Extract the (x, y) coordinate from the center of the cell holding the provided text.  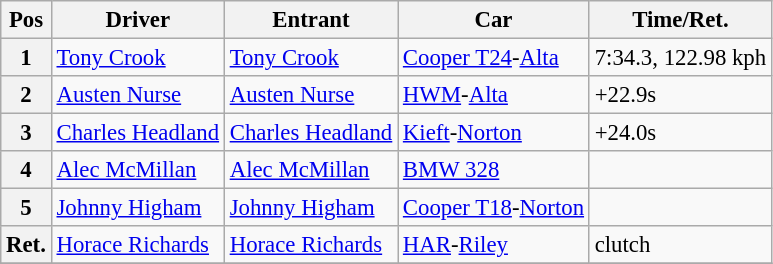
3 (26, 133)
Kieft-Norton (494, 133)
Pos (26, 20)
+24.0s (680, 133)
clutch (680, 245)
Driver (138, 20)
HAR-Riley (494, 245)
Entrant (310, 20)
BMW 328 (494, 170)
Car (494, 20)
Time/Ret. (680, 20)
5 (26, 208)
HWM-Alta (494, 95)
7:34.3, 122.98 kph (680, 58)
1 (26, 58)
Ret. (26, 245)
4 (26, 170)
Cooper T18-Norton (494, 208)
+22.9s (680, 95)
2 (26, 95)
Cooper T24-Alta (494, 58)
